Locate the cell with the specified text and output its [x, y] center coordinate. 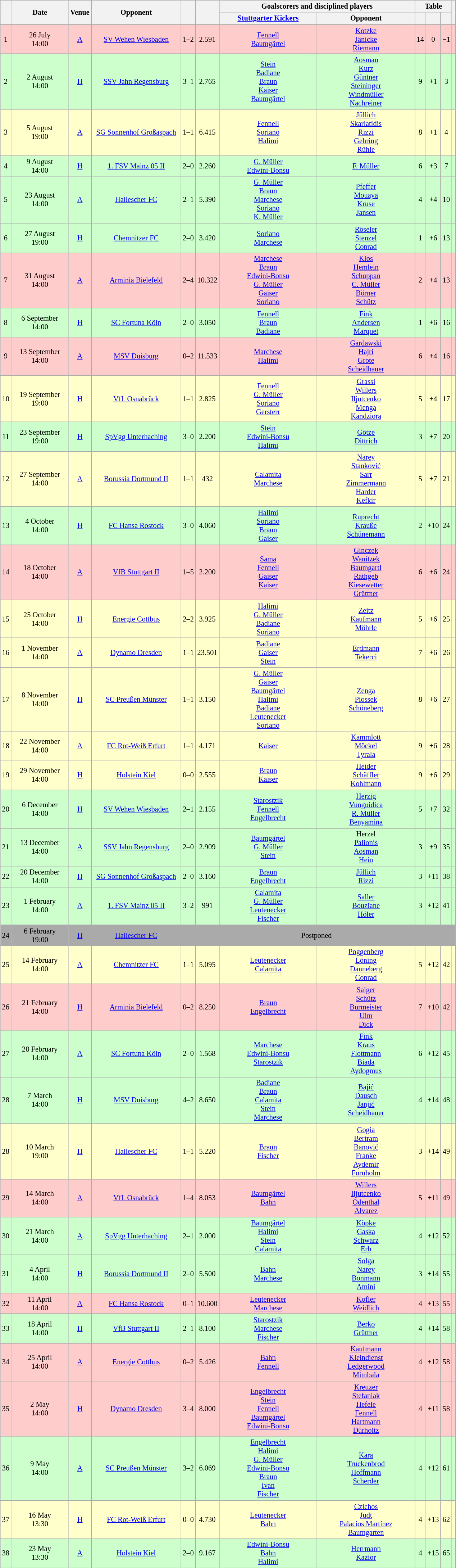
3.150 [208, 699]
11 [6, 437]
Kaiser [268, 746]
2.260 [208, 166]
Halimi Soriano Braun Gaiser [268, 526]
4.060 [208, 526]
F. Müller [366, 166]
30 [6, 1236]
10 March19:00 [40, 1151]
16 May13:30 [40, 1519]
Marchese Edwini-Bonsu Starostzik [268, 1054]
31 August14:00 [40, 280]
+15 [433, 1553]
Jüllich Rizzi [366, 876]
6.069 [208, 1468]
7 March14:00 [40, 1100]
Zenga Piossek Schöneberg [366, 699]
Herrmann Kazior [366, 1553]
Braun Kaiser [268, 775]
5 August19:00 [40, 132]
Herzel Palionis Aosman Hein [366, 847]
11 April14:00 [40, 1303]
Stein Edwini-Bonsu Halimi [268, 437]
3–4 [188, 1409]
Solga Narey Bonmann Amini [366, 1274]
0–1 [188, 1303]
Aosman Kurz Güntner Steininger Windmüller Nachreiner [366, 81]
G. Müller Gaiser Baumgärtel Halimi Badiane Leutenecker Soriano [268, 699]
Gardawski Hajri Grote Scheidhauer [366, 356]
Poggenberg Löning Danneberg Conrad [366, 964]
2.825 [208, 399]
62 [446, 1519]
21 February14:00 [40, 1007]
5.095 [208, 964]
41 [446, 906]
15 [6, 619]
9.167 [208, 1553]
2.000 [208, 1236]
18 [6, 746]
Marchese Braun Edwini-Bonsu G. Müller Gaiser Soriano [268, 280]
Fennell Soriano Halimi [268, 132]
23 August14:00 [40, 200]
10.322 [208, 280]
Sama Fennell Gaiser Kaiser [268, 572]
Narey Stanković Sarr Zimmermann Harder Kefkir [366, 479]
5.500 [208, 1274]
Starostzik Fennell Engelbrecht [268, 809]
1 November14:00 [40, 652]
22 November14:00 [40, 746]
19 September19:00 [40, 399]
Leutenecker Bahn [268, 1519]
Fink Kraus Flottmann Biada Aydogmus [366, 1054]
Postponed [316, 935]
Badiane Gaiser Stein [268, 652]
29 November14:00 [40, 775]
13 September14:00 [40, 356]
432 [208, 479]
19 [6, 775]
2.909 [208, 847]
3.160 [208, 876]
31 [6, 1274]
Fink Andersen Marquet [366, 322]
14 February14:00 [40, 964]
+3 [433, 166]
Calamita Marchese [268, 479]
6 September14:00 [40, 322]
Soriano Marchese [268, 238]
28 February14:00 [40, 1054]
Röseler StenzelConrad [366, 238]
Kammlott Möckel Tyrala [366, 746]
20 December14:00 [40, 876]
+9 [433, 847]
45 [446, 1054]
Bahn Marchese [268, 1274]
8.100 [208, 1328]
8.053 [208, 1198]
2–2 [188, 619]
Baumgärtel Bahn [268, 1198]
Kara Truckenbrod Hoffmann Scherder [366, 1468]
Stein Badiane Braun Kaiser Baumgärtel [268, 81]
Bahn Fennell [268, 1362]
23 September19:00 [40, 437]
Ruprecht Krauße Schünemann [366, 526]
Kaufmann Kleindienst Ledgerwood Mimbala [366, 1362]
4.730 [208, 1519]
−1 [446, 39]
Kreuzer Stefaniak Hefele Fennell Hartmann Dürholtz [366, 1409]
6.415 [208, 132]
991 [208, 906]
Ginczek Wanitzek Baumgartl Rathgeb Kiesewetter Grüttner [366, 572]
Bajić Dausch Janjić Scheidhauer [366, 1100]
Goalscorers and disciplined players [317, 6]
Kotzke Jänicke Riemann [366, 39]
3.050 [208, 322]
Klos Hemlein Schuppan C. Müller Börner Schütz [366, 280]
5.390 [208, 200]
2.555 [208, 775]
Fennell Braun Badiane [268, 322]
2.591 [208, 39]
8 November14:00 [40, 699]
Braun Fischer [268, 1151]
Leutenecker Marchese [268, 1303]
25 April14:00 [40, 1362]
Grassi Willers Iljutcenko Menga Kandziora [366, 399]
27 September14:00 [40, 479]
34 [6, 1362]
Jüllich Skarlatidis Rizzi Gehring Rühle [366, 132]
4.171 [208, 746]
3.420 [208, 238]
Venue [80, 12]
Herzig Vunguidica R. Müller Benyamina [366, 809]
Baumgärtel G. Müller Stein [268, 847]
4 April14:00 [40, 1274]
21 March14:00 [40, 1236]
Baumgärtel Halimi Stein Calamita [268, 1236]
Fennell G. Müller Soriano Gersterr [268, 399]
Erdmann Tekerci [366, 652]
Leutenecker Calamita [268, 964]
4–2 [188, 1100]
1.568 [208, 1054]
Calamita G. Müller Leutenecker Fischer [268, 906]
65 [446, 1553]
18 April14:00 [40, 1328]
Starostzik Marchese Fischer [268, 1328]
2.765 [208, 81]
13 December14:00 [40, 847]
12 [6, 479]
Engelbrecht Halimi G. Müller Edwini-Bonsu Braun Ivan Fischer [268, 1468]
Stuttgarter Kickers [268, 18]
Saller Bouziane Höler [366, 906]
52 [446, 1236]
61 [446, 1468]
37 [6, 1519]
1–4 [188, 1198]
23 May13:30 [40, 1553]
8.250 [208, 1007]
5.220 [208, 1151]
48 [446, 1100]
23 [6, 906]
9 August14:00 [40, 166]
8.000 [208, 1409]
23.501 [208, 652]
Table [434, 6]
Kofler Weidlich [366, 1303]
6 December14:00 [40, 809]
Zeitz Kaufmann Möhrle [366, 619]
36 [6, 1468]
Edwini-Bonsu Bahn Halimi [268, 1553]
1 February14:00 [40, 906]
25 October14:00 [40, 619]
2.155 [208, 809]
Willers Iljutcenko Odenthal Alvarez [366, 1198]
6 February19:00 [40, 935]
1–2 [188, 39]
2 August14:00 [40, 81]
10.600 [208, 1303]
Gogia Bertram Banović Franke Aydemir Furuholm [366, 1151]
9 May14:00 [40, 1468]
Berko Grüttner [366, 1328]
4 October14:00 [40, 526]
Badiane Braun Calamita Stein Marchese [268, 1100]
Date [40, 12]
18 October14:00 [40, 572]
3–1 [188, 81]
Köpke Gaska Schwarz Erb [366, 1236]
Marchese Halimi [268, 356]
11.533 [208, 356]
33 [6, 1328]
Salger Schütz Burmeister Ulm Dick [366, 1007]
14 March14:00 [40, 1198]
8.650 [208, 1100]
3.925 [208, 619]
Pfeffer Mouaya KruseJansen [366, 200]
Halimi G. MüllerBadiane Soriano [268, 619]
G. Müller Braun Marchese Soriano K. Müller [268, 200]
Fennell Baumgärtel [268, 39]
5.426 [208, 1362]
0 [433, 39]
Czichos Judt Palacios Martínez Baumgarten [366, 1519]
22 [6, 876]
27 August19:00 [40, 238]
2 May14:00 [40, 1409]
26 July14:00 [40, 39]
2–4 [188, 280]
Heider Schäffler Kohlmann [366, 775]
G. Müller Edwini-Bonsu [268, 166]
1–5 [188, 572]
Götze Dittrich [366, 437]
Engelbrecht Stein Fennell Baumgärtel Edwini-Bonsu [268, 1409]
